Output the [x, y] coordinate of the center of the cell containing the given text.  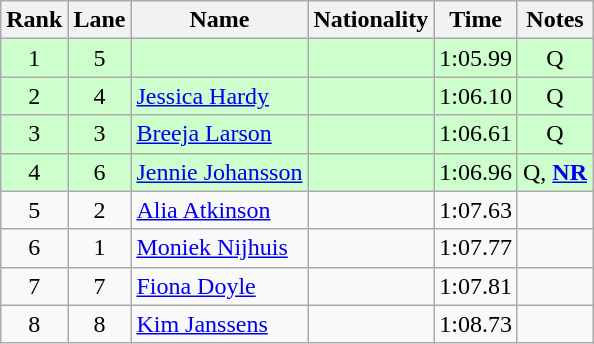
1:08.73 [476, 324]
Rank [34, 20]
Lane [100, 20]
1:07.81 [476, 286]
Kim Janssens [220, 324]
1:07.63 [476, 210]
Time [476, 20]
1:06.10 [476, 96]
1:06.96 [476, 172]
Notes [554, 20]
Alia Atkinson [220, 210]
Q, NR [554, 172]
Fiona Doyle [220, 286]
Name [220, 20]
Jennie Johansson [220, 172]
1:06.61 [476, 134]
Jessica Hardy [220, 96]
Breeja Larson [220, 134]
Nationality [371, 20]
1:07.77 [476, 248]
Moniek Nijhuis [220, 248]
1:05.99 [476, 58]
